Capture the cell that displays the provided text and extract its (x, y) central coordinate. 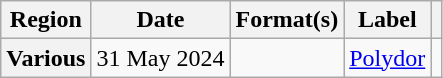
Date (160, 20)
Various (46, 58)
Region (46, 20)
Format(s) (287, 20)
31 May 2024 (160, 58)
Polydor (388, 58)
Label (388, 20)
